Find where the given text appears and provide that cell's center as [X, Y] coordinate. 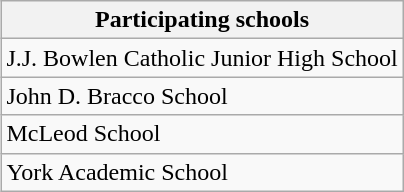
J.J. Bowlen Catholic Junior High School [202, 58]
John D. Bracco School [202, 96]
McLeod School [202, 134]
York Academic School [202, 172]
Participating schools [202, 20]
